Search for the cell housing the specified text and yield its [x, y] center coordinate. 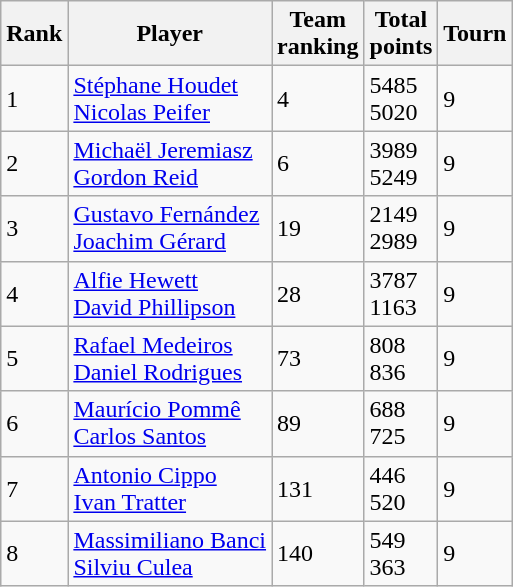
89 [318, 424]
39895249 [401, 164]
Alfie Hewett David Phillipson [170, 294]
131 [318, 488]
Rafael Medeiros Daniel Rodrigues [170, 358]
446520 [401, 488]
Maurício Pommê Carlos Santos [170, 424]
21492989 [401, 228]
Tourn [475, 34]
140 [318, 554]
1 [34, 98]
28 [318, 294]
7 [34, 488]
54855020 [401, 98]
73 [318, 358]
808836 [401, 358]
688725 [401, 424]
Massimiliano Banci Silviu Culea [170, 554]
Player [170, 34]
3 [34, 228]
5 [34, 358]
Michaël Jeremiasz Gordon Reid [170, 164]
Stéphane Houdet Nicolas Peifer [170, 98]
Antonio Cippo Ivan Tratter [170, 488]
Totalpoints [401, 34]
549363 [401, 554]
Rank [34, 34]
37871163 [401, 294]
Teamranking [318, 34]
8 [34, 554]
19 [318, 228]
2 [34, 164]
Gustavo Fernández Joachim Gérard [170, 228]
